Capture the cell that displays the provided text and extract its [x, y] central coordinate. 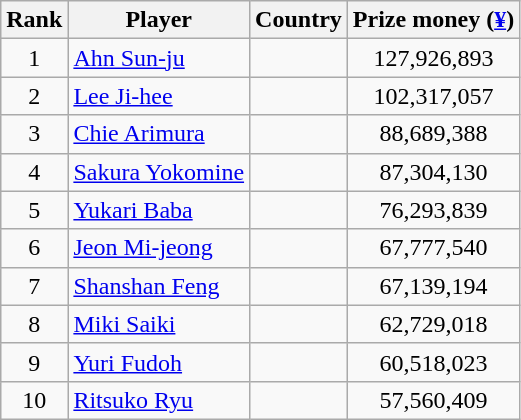
Miki Saiki [159, 324]
10 [34, 400]
8 [34, 324]
2 [34, 96]
Sakura Yokomine [159, 172]
67,777,540 [433, 248]
Yuri Fudoh [159, 362]
9 [34, 362]
Chie Arimura [159, 134]
4 [34, 172]
Jeon Mi-jeong [159, 248]
62,729,018 [433, 324]
Yukari Baba [159, 210]
87,304,130 [433, 172]
57,560,409 [433, 400]
3 [34, 134]
67,139,194 [433, 286]
127,926,893 [433, 58]
Lee Ji-hee [159, 96]
Ritsuko Ryu [159, 400]
5 [34, 210]
76,293,839 [433, 210]
102,317,057 [433, 96]
88,689,388 [433, 134]
Ahn Sun-ju [159, 58]
Rank [34, 20]
Player [159, 20]
1 [34, 58]
Shanshan Feng [159, 286]
6 [34, 248]
Prize money (¥) [433, 20]
Country [299, 20]
60,518,023 [433, 362]
7 [34, 286]
